From the cell containing the given text, extract its center point as (x, y) coordinate. 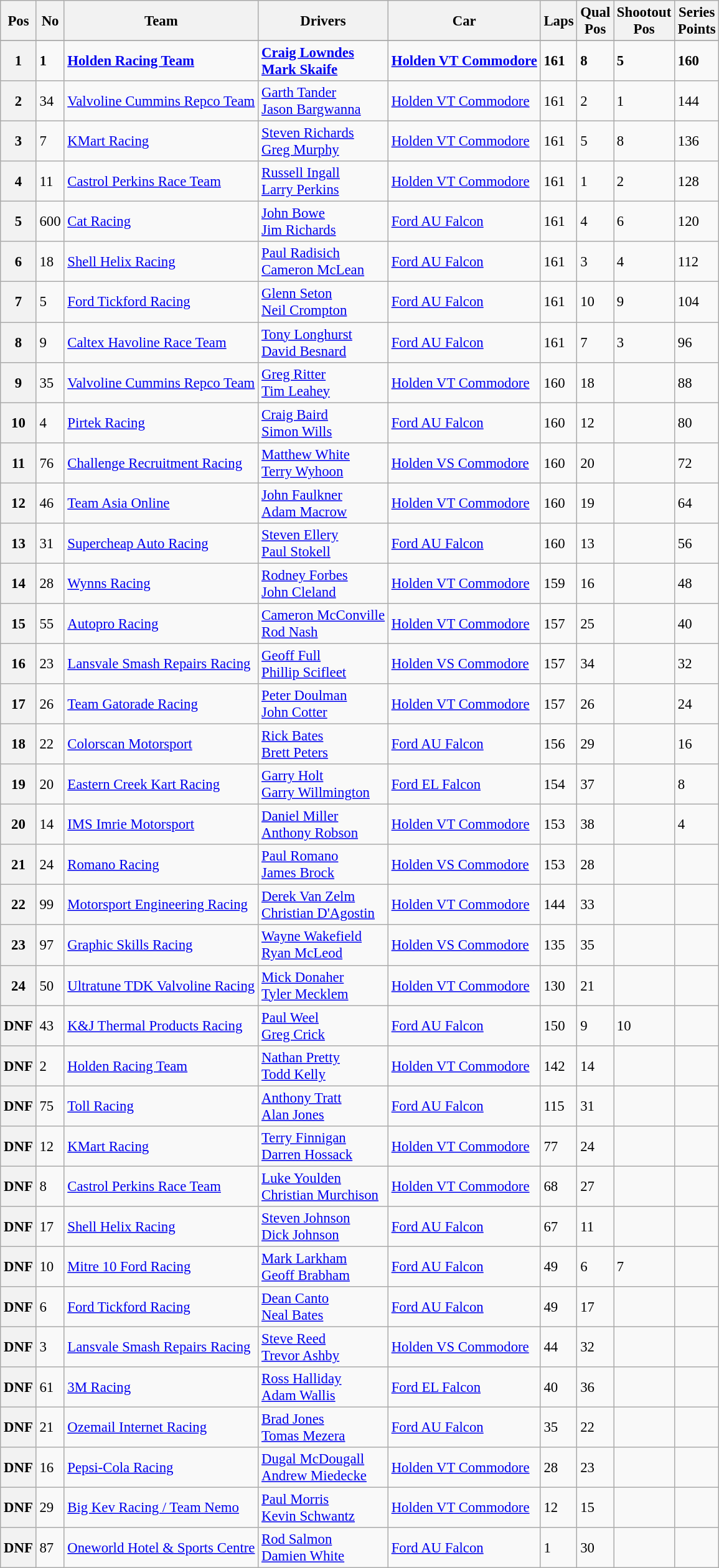
156 (559, 744)
55 (50, 623)
150 (559, 1025)
Steven Ellery Paul Stokell (324, 544)
Russell Ingall Larry Perkins (324, 182)
Wynns Racing (161, 584)
Pos (19, 21)
75 (50, 1106)
Steven Richards Greg Murphy (324, 142)
Colorscan Motorsport (161, 744)
Big Kev Racing / Team Nemo (161, 1508)
Rodney Forbes John Cleland (324, 584)
John Bowe Jim Richards (324, 222)
Autopro Racing (161, 623)
Team (161, 21)
Supercheap Auto Racing (161, 544)
130 (559, 986)
Matthew White Terry Wyhoon (324, 463)
Motorsport Engineering Racing (161, 905)
33 (595, 905)
Graphic Skills Racing (161, 946)
Nathan Pretty Todd Kelly (324, 1065)
Luke Youlden Christian Murchison (324, 1186)
67 (559, 1227)
43 (50, 1025)
SeriesPoints (697, 21)
37 (595, 784)
104 (697, 302)
Toll Racing (161, 1106)
Rick Bates Brett Peters (324, 744)
600 (50, 222)
77 (559, 1146)
112 (697, 261)
No (50, 21)
Laps (559, 21)
Cameron McConville Rod Nash (324, 623)
Wayne Wakefield Ryan McLeod (324, 946)
Cat Racing (161, 222)
Daniel Miller Anthony Robson (324, 825)
142 (559, 1065)
154 (559, 784)
Steve Reed Trevor Ashby (324, 1348)
Dean Canto Neal Bates (324, 1307)
Challenge Recruitment Racing (161, 463)
120 (697, 222)
Paul Radisich Cameron McLean (324, 261)
Ultratune TDK Valvoline Racing (161, 986)
Terry Finnigan Darren Hossack (324, 1146)
Craig Baird Simon Wills (324, 423)
25 (595, 623)
ShootoutPos (644, 21)
3M Racing (161, 1388)
Pirtek Racing (161, 423)
128 (697, 182)
Derek Van Zelm Christian D'Agostin (324, 905)
Team Asia Online (161, 503)
136 (697, 142)
Paul Weel Greg Crick (324, 1025)
Caltex Havoline Race Team (161, 342)
Drivers (324, 21)
Garry Holt Garry Willmington (324, 784)
Ross Halliday Adam Wallis (324, 1388)
80 (697, 423)
Romano Racing (161, 865)
76 (50, 463)
Paul Morris Kevin Schwantz (324, 1508)
48 (697, 584)
Peter Doulman John Cotter (324, 704)
115 (559, 1106)
Paul Romano James Brock (324, 865)
Craig Lowndes Mark Skaife (324, 61)
Steven Johnson Dick Johnson (324, 1227)
64 (697, 503)
44 (559, 1348)
Mitre 10 Ford Racing (161, 1267)
159 (559, 584)
Car (464, 21)
97 (50, 946)
Pepsi-Cola Racing (161, 1467)
Garth Tander Jason Bargwanna (324, 101)
36 (595, 1388)
Tony Longhurst David Besnard (324, 342)
Dugal McDougall Andrew Miedecke (324, 1467)
99 (50, 905)
27 (595, 1186)
QualPos (595, 21)
88 (697, 382)
Eastern Creek Kart Racing (161, 784)
56 (697, 544)
John Faulkner Adam Macrow (324, 503)
50 (50, 986)
135 (559, 946)
Ozemail Internet Racing (161, 1427)
Greg Ritter Tim Leahey (324, 382)
Brad Jones Tomas Mezera (324, 1427)
Geoff Full Phillip Scifleet (324, 663)
46 (50, 503)
61 (50, 1388)
72 (697, 463)
Glenn Seton Neil Crompton (324, 302)
96 (697, 342)
Anthony Tratt Alan Jones (324, 1106)
Mick Donaher Tyler Mecklem (324, 986)
Team Gatorade Racing (161, 704)
68 (559, 1186)
Mark Larkham Geoff Brabham (324, 1267)
K&J Thermal Products Racing (161, 1025)
38 (595, 825)
IMS Imrie Motorsport (161, 825)
